Search for the cell housing the specified text and yield its [x, y] center coordinate. 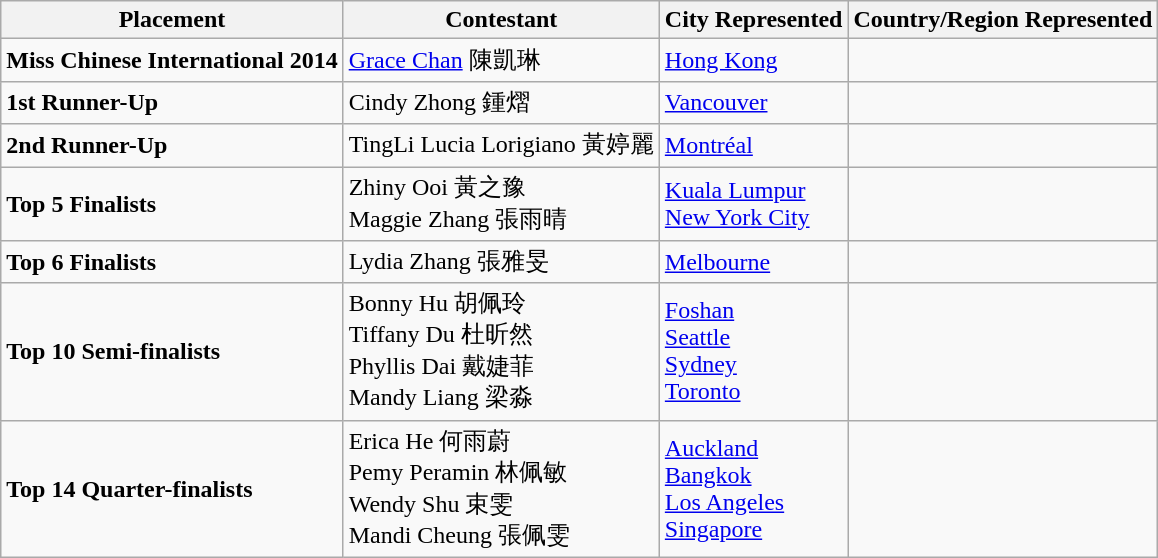
TingLi Lucia Lorigiano 黃婷麗 [501, 146]
Top 5 Finalists [172, 203]
Miss Chinese International 2014 [172, 60]
FoshanSeattleSydneyToronto [754, 352]
Contestant [501, 20]
Zhiny Ooi 黃之豫Maggie Zhang 張雨晴 [501, 203]
Lydia Zhang 張雅旻 [501, 262]
Bonny Hu 胡佩玲Tiffany Du 杜昕然Phyllis Dai 戴婕菲Mandy Liang 梁淼 [501, 352]
Grace Chan 陳凱琳 [501, 60]
Montréal [754, 146]
City Represented [754, 20]
2nd Runner-Up [172, 146]
AucklandBangkok Los Angeles Singapore [754, 488]
Kuala LumpurNew York City [754, 203]
Melbourne [754, 262]
Top 10 Semi-finalists [172, 352]
Vancouver [754, 102]
Top 14 Quarter-finalists [172, 488]
Erica He 何雨蔚Pemy Peramin 林佩敏Wendy Shu 束雯Mandi Cheung 張佩雯 [501, 488]
Country/Region Represented [1003, 20]
Hong Kong [754, 60]
Top 6 Finalists [172, 262]
Placement [172, 20]
Cindy Zhong 鍾熠 [501, 102]
1st Runner-Up [172, 102]
